Search for the cell housing the specified text and yield its [x, y] center coordinate. 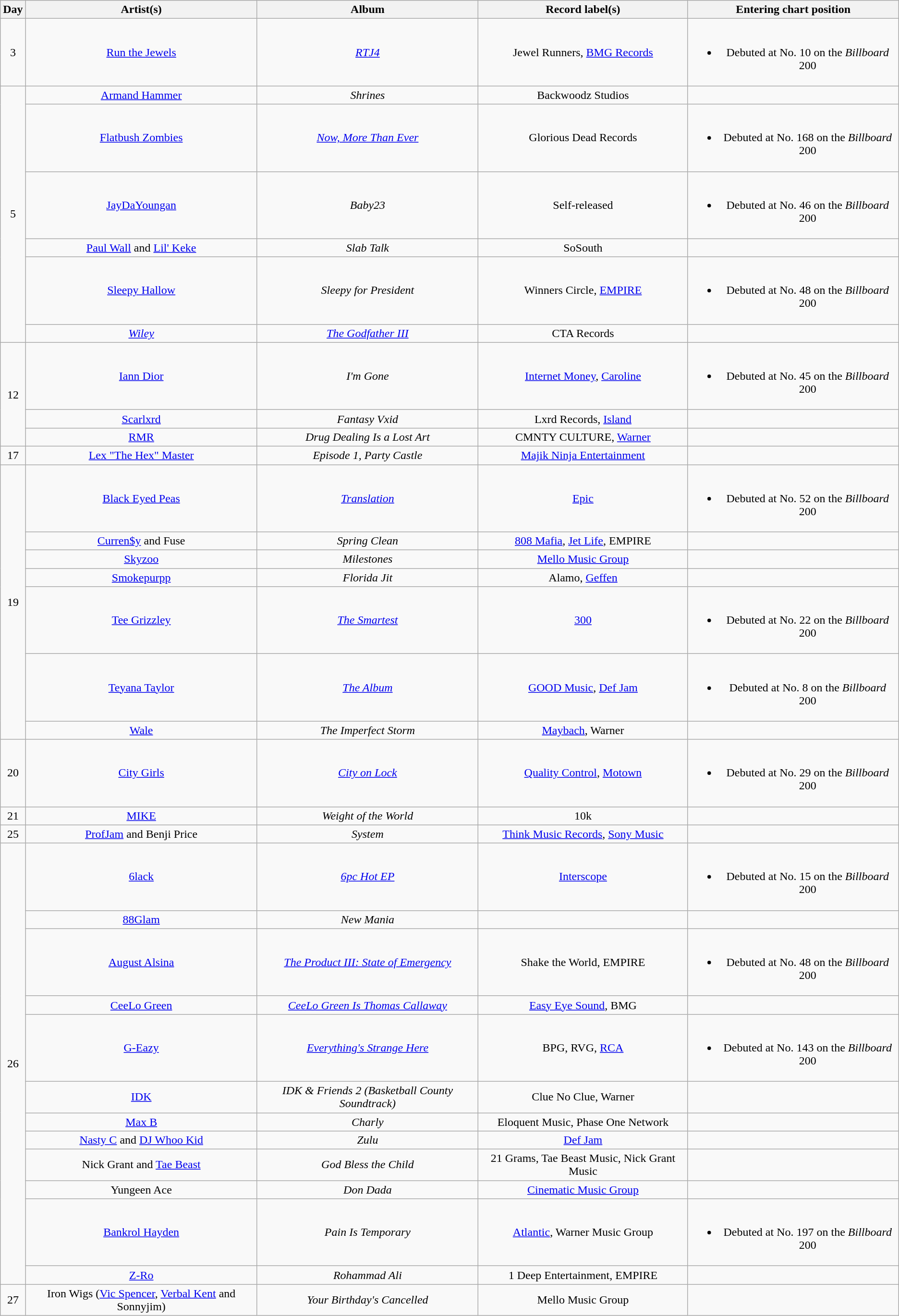
Bankrol Hayden [141, 1232]
6lack [141, 877]
300 [583, 620]
God Bless the Child [368, 1165]
Iron Wigs (Vic Spencer, Verbal Kent and Sonnyjim) [141, 1300]
Now, More Than Ever [368, 138]
JayDaYoungan [141, 205]
Debuted at No. 22 on the Billboard 200 [793, 620]
Def Jam [583, 1140]
City on Lock [368, 773]
SoSouth [583, 248]
Everything's Strange Here [368, 1048]
21 [13, 816]
1 Deep Entertainment, EMPIRE [583, 1275]
Easy Eye Sound, BMG [583, 1005]
Shrines [368, 95]
Florida Jit [368, 578]
Scarlxrd [141, 419]
808 Mafia, Jet Life, EMPIRE [583, 541]
Shake the World, EMPIRE [583, 962]
19 [13, 602]
Debuted at No. 143 on the Billboard 200 [793, 1048]
Epic [583, 498]
6pc Hot EP [368, 877]
Think Music Records, Sony Music [583, 834]
Zulu [368, 1140]
IDK & Friends 2 (Basketball County Soundtrack) [368, 1097]
Clue No Clue, Warner [583, 1097]
Skyzoo [141, 559]
Sleepy for President [368, 290]
I'm Gone [368, 376]
Lxrd Records, Island [583, 419]
Pain Is Temporary [368, 1232]
Nick Grant and Tae Beast [141, 1165]
Armand Hammer [141, 95]
Interscope [583, 877]
BPG, RVG, RCA [583, 1048]
Your Birthday's Cancelled [368, 1300]
Artist(s) [141, 10]
Yungeen Ace [141, 1190]
Don Dada [368, 1190]
Debuted at No. 46 on the Billboard 200 [793, 205]
Black Eyed Peas [141, 498]
ProfJam and Benji Price [141, 834]
Debuted at No. 8 on the Billboard 200 [793, 688]
3 [13, 52]
CeeLo Green Is Thomas Callaway [368, 1005]
Iann Dior [141, 376]
Episode 1, Party Castle [368, 455]
The Imperfect Storm [368, 730]
RTJ4 [368, 52]
The Product III: State of Emergency [368, 962]
GOOD Music, Def Jam [583, 688]
Max B [141, 1122]
Majik Ninja Entertainment [583, 455]
Flatbush Zombies [141, 138]
20 [13, 773]
CTA Records [583, 333]
Fantasy Vxid [368, 419]
Charly [368, 1122]
Debuted at No. 45 on the Billboard 200 [793, 376]
21 Grams, Tae Beast Music, Nick Grant Music [583, 1165]
Paul Wall and Lil' Keke [141, 248]
New Mania [368, 919]
Wiley [141, 333]
Album [368, 10]
17 [13, 455]
Spring Clean [368, 541]
Debuted at No. 10 on the Billboard 200 [793, 52]
Jewel Runners, BMG Records [583, 52]
Z-Ro [141, 1275]
Milestones [368, 559]
MIKE [141, 816]
12 [13, 394]
Alamo, Geffen [583, 578]
G-Eazy [141, 1048]
System [368, 834]
Self-released [583, 205]
RMR [141, 437]
Internet Money, Caroline [583, 376]
Run the Jewels [141, 52]
Quality Control, Motown [583, 773]
Maybach, Warner [583, 730]
25 [13, 834]
Eloquent Music, Phase One Network [583, 1122]
26 [13, 1064]
City Girls [141, 773]
August Alsina [141, 962]
27 [13, 1300]
CMNTY CULTURE, Warner [583, 437]
Debuted at No. 15 on the Billboard 200 [793, 877]
Debuted at No. 52 on the Billboard 200 [793, 498]
The Smartest [368, 620]
The Album [368, 688]
Debuted at No. 197 on the Billboard 200 [793, 1232]
The Godfather III [368, 333]
Teyana Taylor [141, 688]
Weight of the World [368, 816]
Winners Circle, EMPIRE [583, 290]
88Glam [141, 919]
Slab Talk [368, 248]
Baby23 [368, 205]
Entering chart position [793, 10]
Atlantic, Warner Music Group [583, 1232]
Tee Grizzley [141, 620]
Lex "The Hex" Master [141, 455]
Debuted at No. 29 on the Billboard 200 [793, 773]
Translation [368, 498]
Wale [141, 730]
Nasty C and DJ Whoo Kid [141, 1140]
IDK [141, 1097]
Rohammad Ali [368, 1275]
Glorious Dead Records [583, 138]
Curren$y and Fuse [141, 541]
5 [13, 214]
Cinematic Music Group [583, 1190]
Record label(s) [583, 10]
Backwoodz Studios [583, 95]
Smokepurpp [141, 578]
Debuted at No. 168 on the Billboard 200 [793, 138]
Day [13, 10]
CeeLo Green [141, 1005]
Drug Dealing Is a Lost Art [368, 437]
10k [583, 816]
Sleepy Hallow [141, 290]
